Locate the cell with the specified text and output its (x, y) center coordinate. 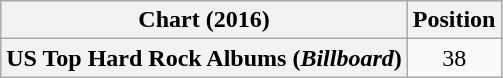
Chart (2016) (204, 20)
Position (454, 20)
US Top Hard Rock Albums (Billboard) (204, 58)
38 (454, 58)
